Pinpoint the cell where the given text exists, returning its [x, y] midpoint coordinate. 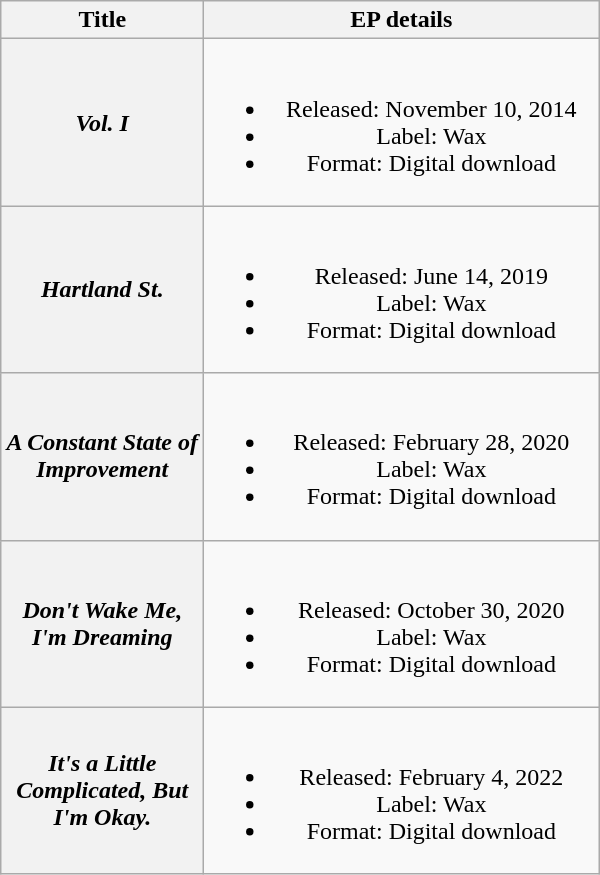
Hartland St. [102, 290]
Title [102, 20]
Released: June 14, 2019Label: WaxFormat: Digital download [402, 290]
Released: February 4, 2022Label: WaxFormat: Digital download [402, 790]
Released: February 28, 2020Label: WaxFormat: Digital download [402, 456]
Released: November 10, 2014Label: WaxFormat: Digital download [402, 122]
Don't Wake Me, I'm Dreaming [102, 624]
Vol. I [102, 122]
It's a Little Complicated, But I'm Okay. [102, 790]
Released: October 30, 2020Label: WaxFormat: Digital download [402, 624]
EP details [402, 20]
A Constant State of Improvement [102, 456]
